Return [x, y] of the center of cell containing provided text 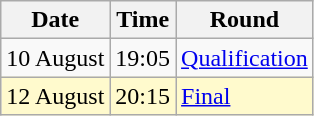
Qualification [245, 58]
Final [245, 96]
20:15 [143, 96]
Date [56, 20]
Round [245, 20]
12 August [56, 96]
19:05 [143, 58]
10 August [56, 58]
Time [143, 20]
